From the cell containing the given text, extract its center point as (x, y) coordinate. 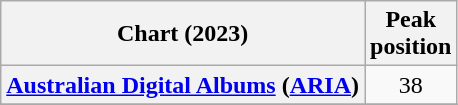
Chart (2023) (183, 34)
Peakposition (411, 34)
Australian Digital Albums (ARIA) (183, 85)
38 (411, 85)
